Return (X, Y) of the center of cell containing provided text 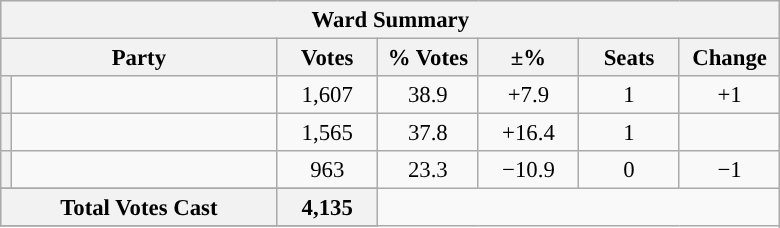
23.3 (428, 170)
4,135 (328, 208)
963 (328, 170)
38.9 (428, 95)
±% (528, 58)
Ward Summary (390, 20)
Votes (328, 58)
1,607 (328, 95)
Total Votes Cast (139, 208)
0 (630, 170)
Seats (630, 58)
1,565 (328, 133)
+1 (730, 95)
% Votes (428, 58)
+7.9 (528, 95)
Change (730, 58)
37.8 (428, 133)
Party (139, 58)
+16.4 (528, 133)
−1 (730, 170)
−10.9 (528, 170)
